Capture the cell that displays the provided text and extract its [X, Y] central coordinate. 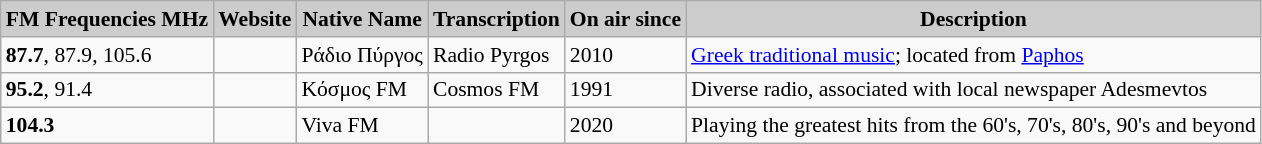
Radio Pyrgos [496, 55]
Description [974, 19]
Native Name [362, 19]
95.2, 91.4 [107, 90]
Κόσμος FM [362, 90]
2010 [626, 55]
On air since [626, 19]
Transcription [496, 19]
2020 [626, 126]
1991 [626, 90]
FM Frequencies MHz [107, 19]
Viva FM [362, 126]
Diverse radio, associated with local newspaper Adesmevtos [974, 90]
Website [254, 19]
87.7, 87.9, 105.6 [107, 55]
Cosmos FM [496, 90]
Ράδιο Πύργος [362, 55]
104.3 [107, 126]
Greek traditional music; located from Paphos [974, 55]
Playing the greatest hits from the 60's, 70's, 80's, 90's and beyond [974, 126]
